Return the [x, y] coordinate for the center point of the cell that contains the specified text.  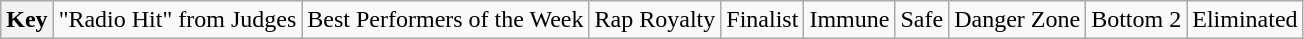
Immune [850, 20]
Eliminated [1245, 20]
"Radio Hit" from Judges [178, 20]
Best Performers of the Week [446, 20]
Finalist [762, 20]
Rap Royalty [655, 20]
Safe [922, 20]
Danger Zone [1018, 20]
Bottom 2 [1136, 20]
Key [27, 20]
